Search for the cell housing the specified text and yield its (x, y) center coordinate. 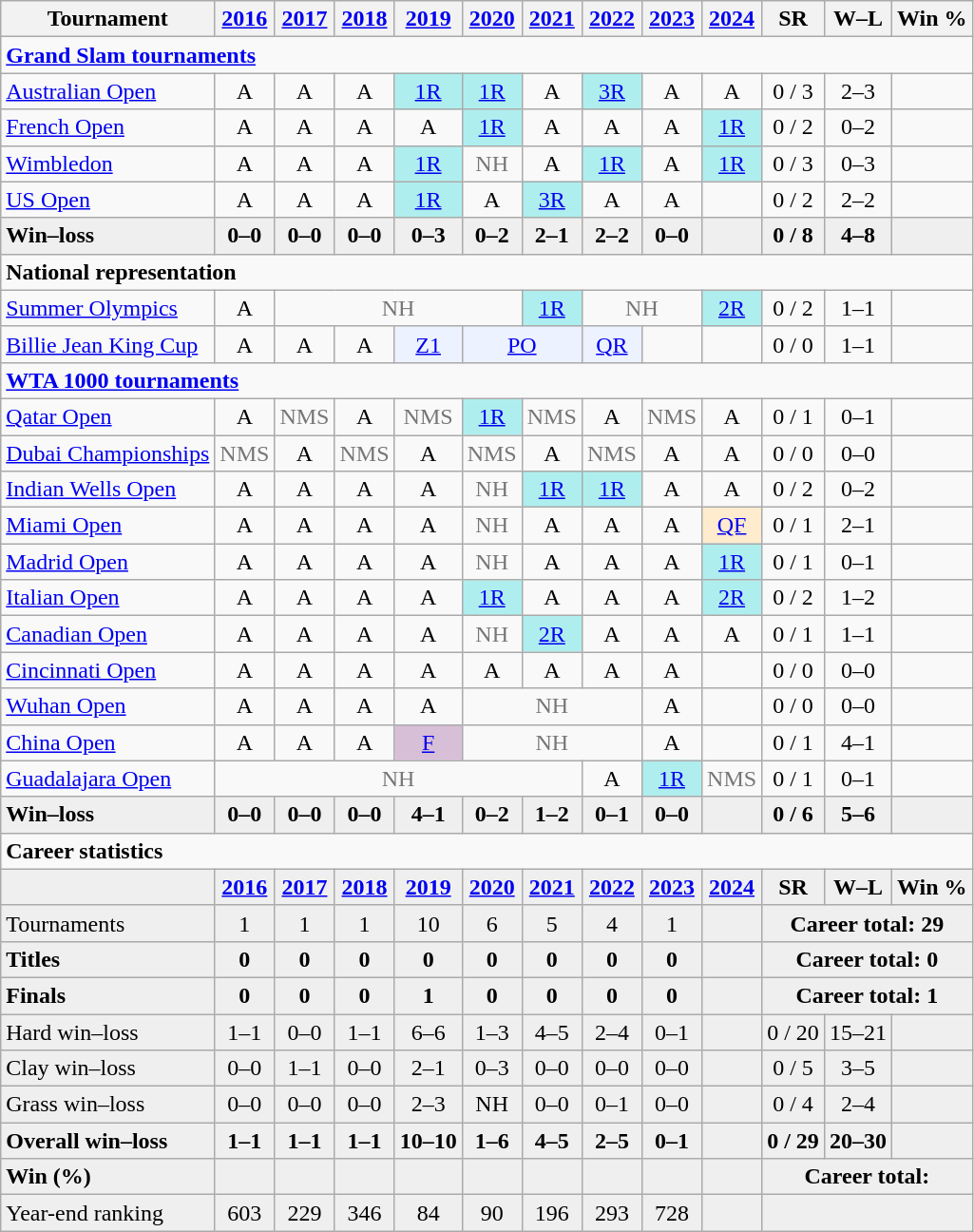
Finals (108, 995)
Australian Open (108, 91)
Qatar Open (108, 416)
Year-end ranking (108, 1213)
China Open (108, 742)
Titles (108, 959)
Tournament (108, 19)
Guadalajara Open (108, 779)
10–10 (428, 1141)
15–21 (857, 1031)
603 (245, 1213)
Billie Jean King Cup (108, 344)
20–30 (857, 1141)
Madrid Open (108, 562)
Wuhan Open (108, 706)
3–5 (857, 1068)
F (428, 742)
1–6 (492, 1141)
Career total: (867, 1177)
0 / 29 (793, 1141)
Overall win–loss (108, 1141)
Miami Open (108, 526)
1–3 (492, 1031)
Canadian Open (108, 634)
4–8 (857, 236)
84 (428, 1213)
Cincinnati Open (108, 670)
Dubai Championships (108, 453)
4 (612, 923)
Career total: 29 (867, 923)
6–6 (428, 1031)
WTA 1000 tournaments (487, 380)
0 / 6 (793, 815)
Grand Slam tournaments (487, 55)
5 (551, 923)
Clay win–loss (108, 1068)
10 (428, 923)
90 (492, 1213)
Summer Olympics (108, 308)
293 (612, 1213)
2–5 (612, 1141)
French Open (108, 127)
PO (522, 344)
National representation (487, 272)
QF (732, 526)
Hard win–loss (108, 1031)
229 (304, 1213)
0 / 5 (793, 1068)
Z1 (428, 344)
QR (612, 344)
Grass win–loss (108, 1105)
Career total: 1 (867, 995)
Win (%) (108, 1177)
196 (551, 1213)
5–6 (857, 815)
6 (492, 923)
US Open (108, 200)
Tournaments (108, 923)
Italian Open (108, 598)
Indian Wells Open (108, 490)
Career total: 0 (867, 959)
Wimbledon (108, 164)
728 (671, 1213)
0 / 20 (793, 1031)
0 / 8 (793, 236)
Career statistics (487, 851)
0 / 4 (793, 1105)
346 (365, 1213)
